Find where the given text appears and provide that cell's center as [X, Y] coordinate. 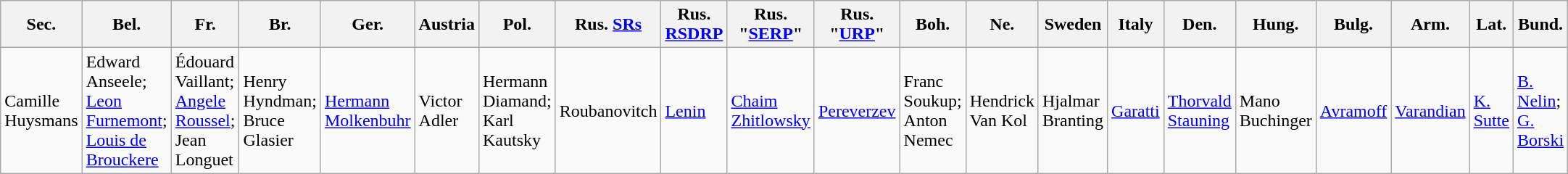
Mano Buchinger [1276, 110]
Edward Anseele; Leon Furnemont; Louis de Brouckere [126, 110]
Ne. [1002, 25]
Lenin [694, 110]
Sec. [41, 25]
Arm. [1430, 25]
Thorvald Stauning [1199, 110]
Lat. [1491, 25]
Bund. [1541, 25]
Hendrick Van Kol [1002, 110]
K. Sutte [1491, 110]
Pol. [517, 25]
Victor Adler [447, 110]
Camille Huysmans [41, 110]
Édouard Vaillant; Angele Roussel; Jean Longuet [205, 110]
Boh. [932, 25]
Bulg. [1353, 25]
Sweden [1073, 25]
Hjalmar Branting [1073, 110]
Hung. [1276, 25]
Rus. "SERP" [771, 25]
Ger. [368, 25]
Avramoff [1353, 110]
Bel. [126, 25]
Fr. [205, 25]
Hermann Diamand; Karl Kautsky [517, 110]
Franc Soukup; Anton Nemec [932, 110]
B. Nelin; G. Borski [1541, 110]
Roubanovitch [608, 110]
Pereverzev [857, 110]
Chaim Zhitlowsky [771, 110]
Henry Hyndman; Bruce Glasier [280, 110]
Rus. SRs [608, 25]
Hermann Molkenbuhr [368, 110]
Italy [1136, 25]
Den. [1199, 25]
Austria [447, 25]
Varandian [1430, 110]
Br. [280, 25]
Rus. RSDRP [694, 25]
Rus. "URP" [857, 25]
Garatti [1136, 110]
